For the text-containing cell, return its midpoint in [X, Y] coordinate format. 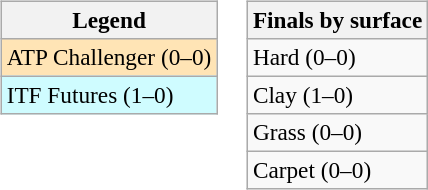
Carpet (0–0) [337, 171]
Legend [108, 20]
ATP Challenger (0–0) [108, 57]
Hard (0–0) [337, 57]
Clay (1–0) [337, 95]
Grass (0–0) [337, 133]
Finals by surface [337, 20]
ITF Futures (1–0) [108, 95]
